Determine the (x, y) coordinate at the center of the cell enclosing the given text.  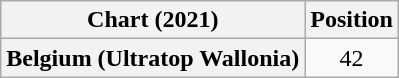
Chart (2021) (153, 20)
Position (352, 20)
42 (352, 58)
Belgium (Ultratop Wallonia) (153, 58)
